Locate the cell with the specified text and output its [x, y] center coordinate. 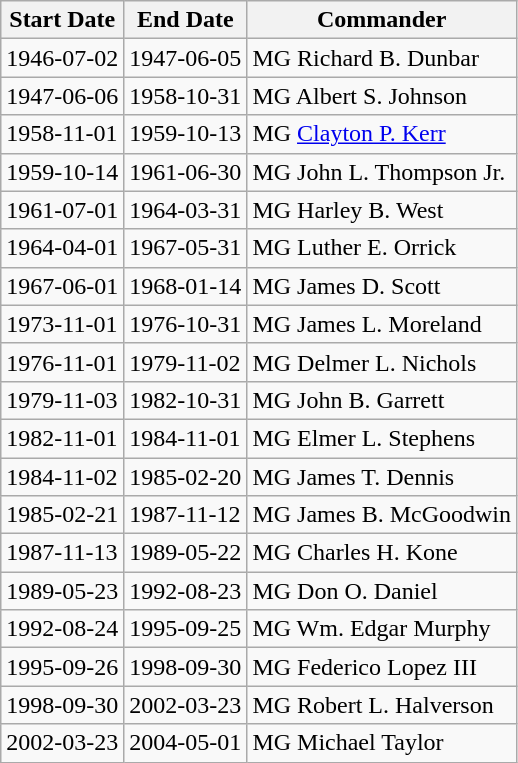
1989-05-23 [62, 591]
1987-11-13 [62, 553]
MG Albert S. Johnson [382, 96]
MG Robert L. Halverson [382, 705]
1959-10-13 [186, 134]
1964-03-31 [186, 210]
1958-11-01 [62, 134]
1976-10-31 [186, 324]
2004-05-01 [186, 743]
1967-06-01 [62, 286]
1985-02-21 [62, 515]
1976-11-01 [62, 362]
1964-04-01 [62, 248]
MG Michael Taylor [382, 743]
Commander [382, 20]
MG James D. Scott [382, 286]
MG Richard B. Dunbar [382, 58]
1992-08-24 [62, 629]
1985-02-20 [186, 477]
1989-05-22 [186, 553]
1987-11-12 [186, 515]
MG Don O. Daniel [382, 591]
MG Luther E. Orrick [382, 248]
MG Clayton P. Kerr [382, 134]
1995-09-26 [62, 667]
1968-01-14 [186, 286]
1947-06-05 [186, 58]
Start Date [62, 20]
MG James B. McGoodwin [382, 515]
MG James L. Moreland [382, 324]
1967-05-31 [186, 248]
1984-11-02 [62, 477]
MG Federico Lopez III [382, 667]
1973-11-01 [62, 324]
MG Delmer L. Nichols [382, 362]
MG Charles H. Kone [382, 553]
1979-11-02 [186, 362]
MG Elmer L. Stephens [382, 438]
1958-10-31 [186, 96]
MG Harley B. West [382, 210]
MG John B. Garrett [382, 400]
1982-10-31 [186, 400]
End Date [186, 20]
1995-09-25 [186, 629]
1979-11-03 [62, 400]
1946-07-02 [62, 58]
MG John L. Thompson Jr. [382, 172]
1982-11-01 [62, 438]
1984-11-01 [186, 438]
1961-07-01 [62, 210]
MG Wm. Edgar Murphy [382, 629]
MG James T. Dennis [382, 477]
1959-10-14 [62, 172]
1992-08-23 [186, 591]
1947-06-06 [62, 96]
1961-06-30 [186, 172]
